Pinpoint the cell where the given text exists, returning its (X, Y) midpoint coordinate. 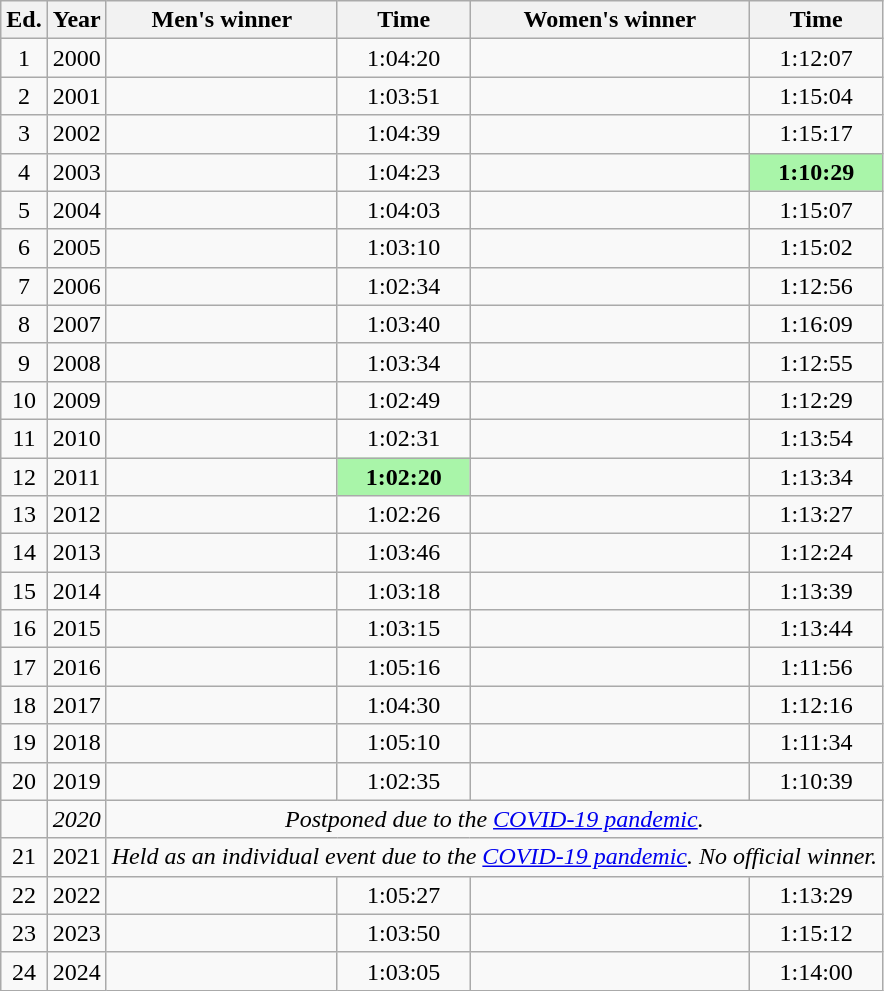
1:13:27 (816, 515)
Women's winner (610, 20)
1:03:51 (404, 96)
1:16:09 (816, 324)
13 (24, 515)
2000 (76, 58)
Men's winner (222, 20)
1:02:20 (404, 477)
1:03:10 (404, 248)
1:12:55 (816, 362)
1:14:00 (816, 971)
2013 (76, 553)
2022 (76, 895)
11 (24, 438)
2024 (76, 971)
1:02:31 (404, 438)
1:02:49 (404, 400)
2002 (76, 134)
2 (24, 96)
1:05:27 (404, 895)
1:04:03 (404, 210)
1:13:39 (816, 591)
21 (24, 857)
2014 (76, 591)
Ed. (24, 20)
1:13:34 (816, 477)
23 (24, 933)
Held as an individual event due to the COVID-19 pandemic. No official winner. (494, 857)
1:12:29 (816, 400)
1:02:34 (404, 286)
16 (24, 629)
7 (24, 286)
1:04:39 (404, 134)
1:10:29 (816, 172)
1:12:24 (816, 553)
15 (24, 591)
1:12:07 (816, 58)
2008 (76, 362)
14 (24, 553)
2016 (76, 667)
20 (24, 781)
1:03:18 (404, 591)
1:03:15 (404, 629)
1:15:04 (816, 96)
1:04:20 (404, 58)
2003 (76, 172)
2001 (76, 96)
3 (24, 134)
2007 (76, 324)
2012 (76, 515)
2023 (76, 933)
2009 (76, 400)
Year (76, 20)
24 (24, 971)
1:15:17 (816, 134)
1:03:05 (404, 971)
2021 (76, 857)
2010 (76, 438)
1:02:26 (404, 515)
5 (24, 210)
6 (24, 248)
2011 (76, 477)
2017 (76, 705)
2018 (76, 743)
2005 (76, 248)
17 (24, 667)
1:03:50 (404, 933)
2004 (76, 210)
1:10:39 (816, 781)
1:05:10 (404, 743)
19 (24, 743)
1:11:56 (816, 667)
10 (24, 400)
1:03:46 (404, 553)
1:03:40 (404, 324)
1:05:16 (404, 667)
1:15:07 (816, 210)
1:02:35 (404, 781)
22 (24, 895)
1:11:34 (816, 743)
1:12:16 (816, 705)
12 (24, 477)
1 (24, 58)
1:04:23 (404, 172)
Postponed due to the COVID-19 pandemic. (494, 819)
2006 (76, 286)
1:13:54 (816, 438)
1:03:34 (404, 362)
2020 (76, 819)
1:15:02 (816, 248)
1:13:44 (816, 629)
1:04:30 (404, 705)
9 (24, 362)
8 (24, 324)
1:12:56 (816, 286)
18 (24, 705)
1:13:29 (816, 895)
4 (24, 172)
2019 (76, 781)
1:15:12 (816, 933)
2015 (76, 629)
